Return [X, Y] of the center of cell containing provided text 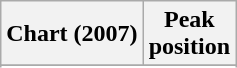
Peakposition [189, 34]
Chart (2007) [72, 34]
